Capture the cell that displays the provided text and extract its (x, y) central coordinate. 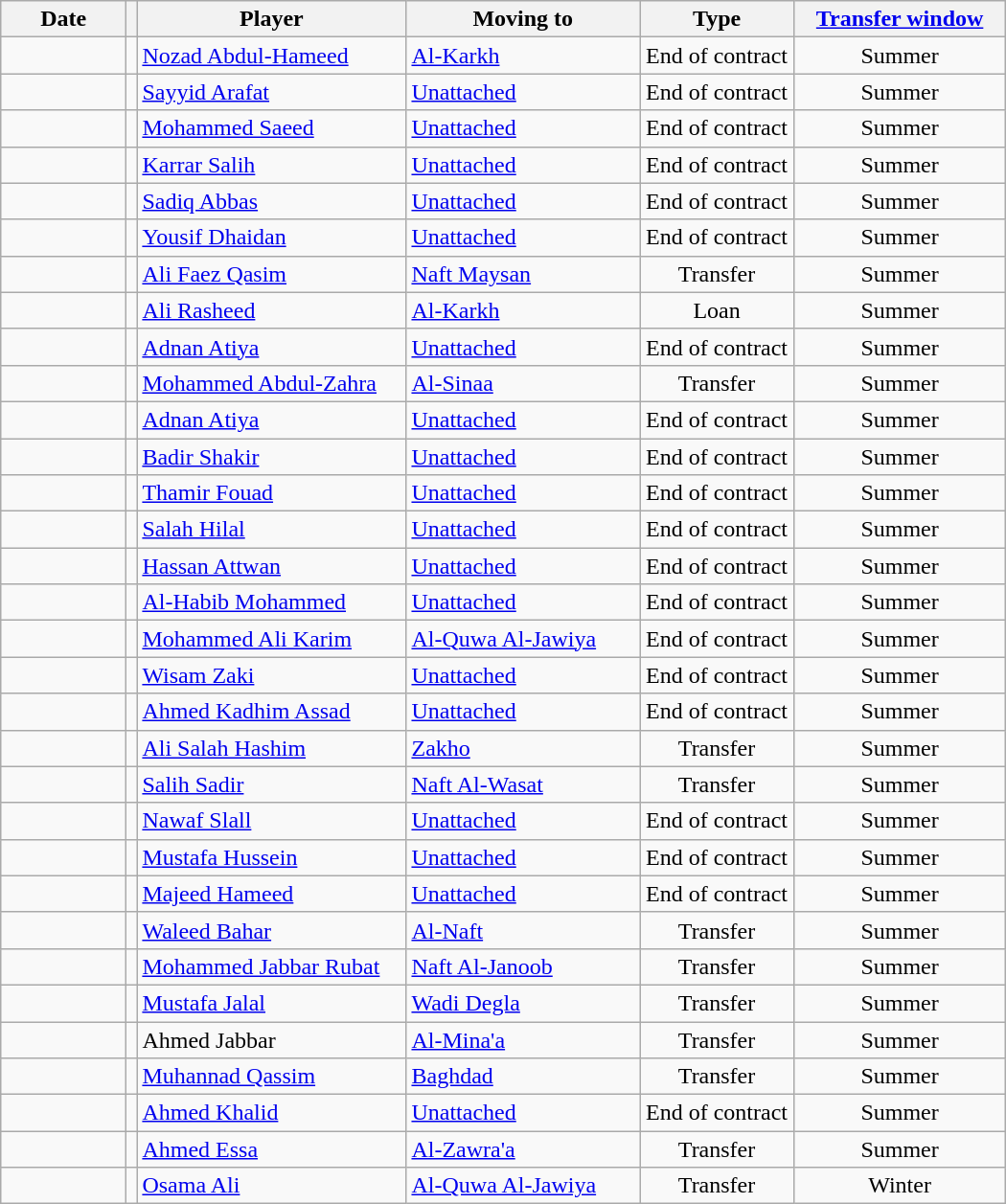
Muhannad Qassim (272, 1077)
Loan (717, 310)
Nozad Abdul-Hameed (272, 56)
Sayyid Arafat (272, 92)
Al-Zawra'a (523, 1149)
Majeed Hameed (272, 894)
Ali Salah Hashim (272, 748)
Wisam Zaki (272, 675)
Yousif Dhaidan (272, 238)
Ali Rasheed (272, 310)
Baghdad (523, 1077)
Zakho (523, 748)
Salah Hilal (272, 530)
Player (272, 19)
Al-Mina'a (523, 1039)
Nawaf Slall (272, 821)
Mustafa Jalal (272, 1003)
Karrar Salih (272, 165)
Transfer window (901, 19)
Hassan Attwan (272, 566)
Moving to (523, 19)
Wadi Degla (523, 1003)
Naft Al-Wasat (523, 784)
Ahmed Jabbar (272, 1039)
Ahmed Kadhim Assad (272, 712)
Al-Sinaa (523, 383)
Waleed Bahar (272, 930)
Sadiq Abbas (272, 201)
Osama Ali (272, 1186)
Winter (901, 1186)
Badir Shakir (272, 457)
Type (717, 19)
Ahmed Essa (272, 1149)
Mohammed Jabbar Rubat (272, 966)
Ali Faez Qasim (272, 274)
Date (63, 19)
Al-Habib Mohammed (272, 602)
Mohammed Ali Karim (272, 639)
Salih Sadir (272, 784)
Naft Al-Janoob (523, 966)
Mustafa Hussein (272, 857)
Al-Naft (523, 930)
Mohammed Saeed (272, 128)
Ahmed Khalid (272, 1113)
Naft Maysan (523, 274)
Thamir Fouad (272, 493)
Mohammed Abdul-Zahra (272, 383)
